From the cell containing the given text, extract its center point as [x, y] coordinate. 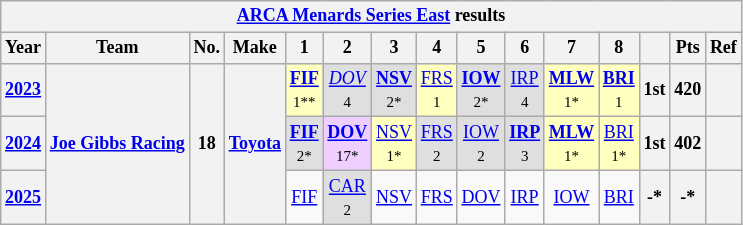
IRP4 [525, 90]
Year [24, 48]
FRS2 [436, 144]
Joe Gibbs Racing [117, 144]
DOV17* [348, 144]
IRP [525, 197]
IOW2* [481, 90]
Make [254, 48]
No. [206, 48]
420 [688, 90]
CAR2 [348, 197]
IRP3 [525, 144]
2024 [24, 144]
FIF1** [304, 90]
BRI1* [618, 144]
5 [481, 48]
FRS1 [436, 90]
2 [348, 48]
DOV4 [348, 90]
7 [571, 48]
DOV [481, 197]
4 [436, 48]
ARCA Menards Series East results [371, 16]
Pts [688, 48]
3 [394, 48]
NSV [394, 197]
6 [525, 48]
402 [688, 144]
FIF2* [304, 144]
Toyota [254, 144]
2023 [24, 90]
Team [117, 48]
IOW [571, 197]
1 [304, 48]
Ref [724, 48]
8 [618, 48]
FRS [436, 197]
2025 [24, 197]
18 [206, 144]
NSV1* [394, 144]
BRI1 [618, 90]
IOW2 [481, 144]
FIF [304, 197]
BRI [618, 197]
NSV2* [394, 90]
